Detect which cell encompasses the target text, then output its [x, y] center coordinate. 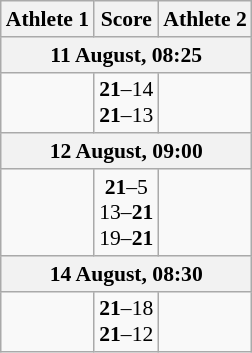
Athlete 1 [48, 19]
Athlete 2 [204, 19]
14 August, 08:30 [126, 274]
Score [126, 19]
12 August, 09:00 [126, 152]
21–513–2119–21 [126, 212]
21–1821–12 [126, 322]
21–1421–13 [126, 102]
11 August, 08:25 [126, 55]
